Provide the [X, Y] coordinate of the cell's center where the given text is located.  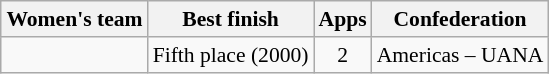
Americas – UANA [460, 55]
2 [343, 55]
Fifth place (2000) [231, 55]
Women's team [74, 19]
Confederation [460, 19]
Best finish [231, 19]
Apps [343, 19]
